Search for the cell housing the specified text and yield its (x, y) center coordinate. 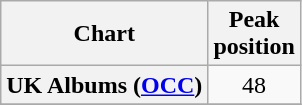
48 (254, 85)
Chart (104, 34)
Peakposition (254, 34)
UK Albums (OCC) (104, 85)
